Pinpoint the cell where the given text exists, returning its (X, Y) midpoint coordinate. 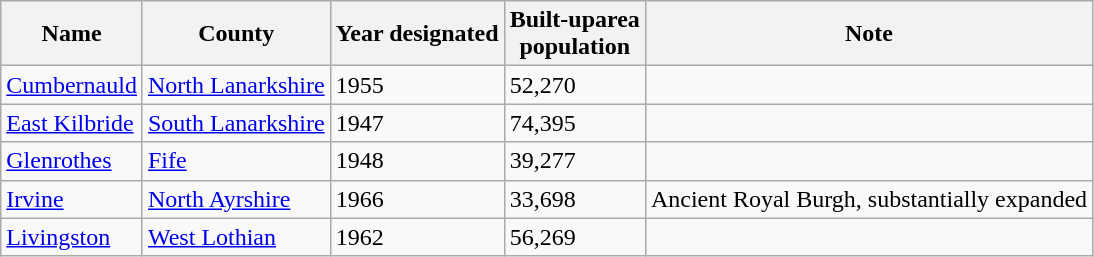
52,270 (574, 85)
Year designated (417, 34)
Built‑uparea population (574, 34)
39,277 (574, 161)
West Lothian (236, 237)
North Lanarkshire (236, 85)
1962 (417, 237)
1955 (417, 85)
County (236, 34)
1966 (417, 199)
Note (868, 34)
Glenrothes (72, 161)
Name (72, 34)
Ancient Royal Burgh, substantially expanded (868, 199)
Fife (236, 161)
East Kilbride (72, 123)
74,395 (574, 123)
Livingston (72, 237)
1947 (417, 123)
33,698 (574, 199)
South Lanarkshire (236, 123)
Irvine (72, 199)
1948 (417, 161)
North Ayrshire (236, 199)
56,269 (574, 237)
Cumbernauld (72, 85)
